Pinpoint the cell where the given text exists, returning its [x, y] midpoint coordinate. 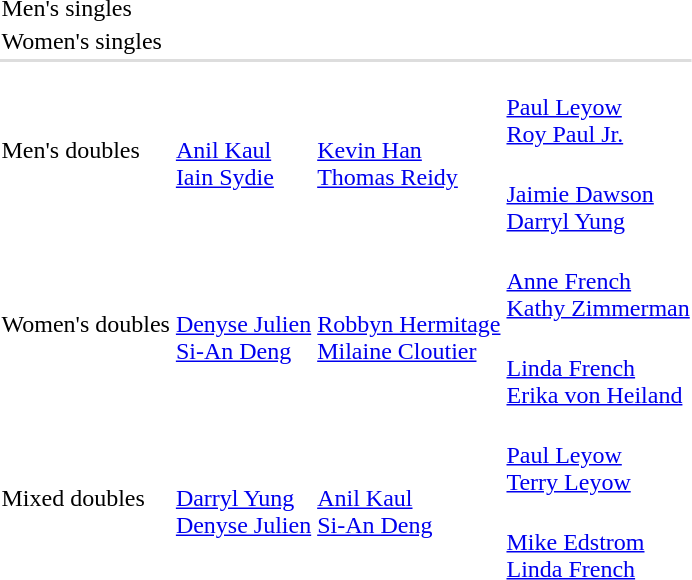
Anne FrenchKathy Zimmerman [598, 281]
Paul LeyowTerry Leyow [598, 455]
Denyse JulienSi-An Deng [243, 324]
Jaimie DawsonDarryl Yung [598, 194]
Men's doubles [86, 150]
Women's doubles [86, 324]
Anil KaulIain Sydie [243, 150]
Paul LeyowRoy Paul Jr. [598, 107]
Women's singles [86, 41]
Linda FrenchErika von Heiland [598, 368]
Robbyn HermitageMilaine Cloutier [409, 324]
Kevin HanThomas Reidy [409, 150]
